Output the [x, y] coordinate of the center of the cell containing the given text.  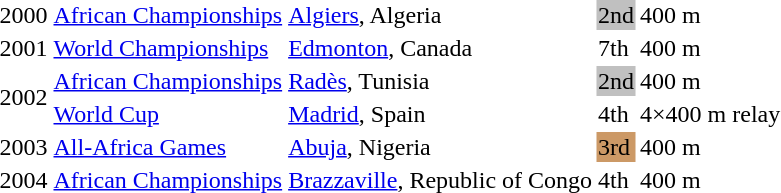
Algiers, Algeria [440, 15]
Radès, Tunisia [440, 81]
3rd [616, 147]
World Cup [168, 114]
Abuja, Nigeria [440, 147]
World Championships [168, 48]
Edmonton, Canada [440, 48]
7th [616, 48]
Madrid, Spain [440, 114]
4th [616, 114]
All-Africa Games [168, 147]
